Scan for the cell matching the given text and deliver its [x, y] coordinate at center. 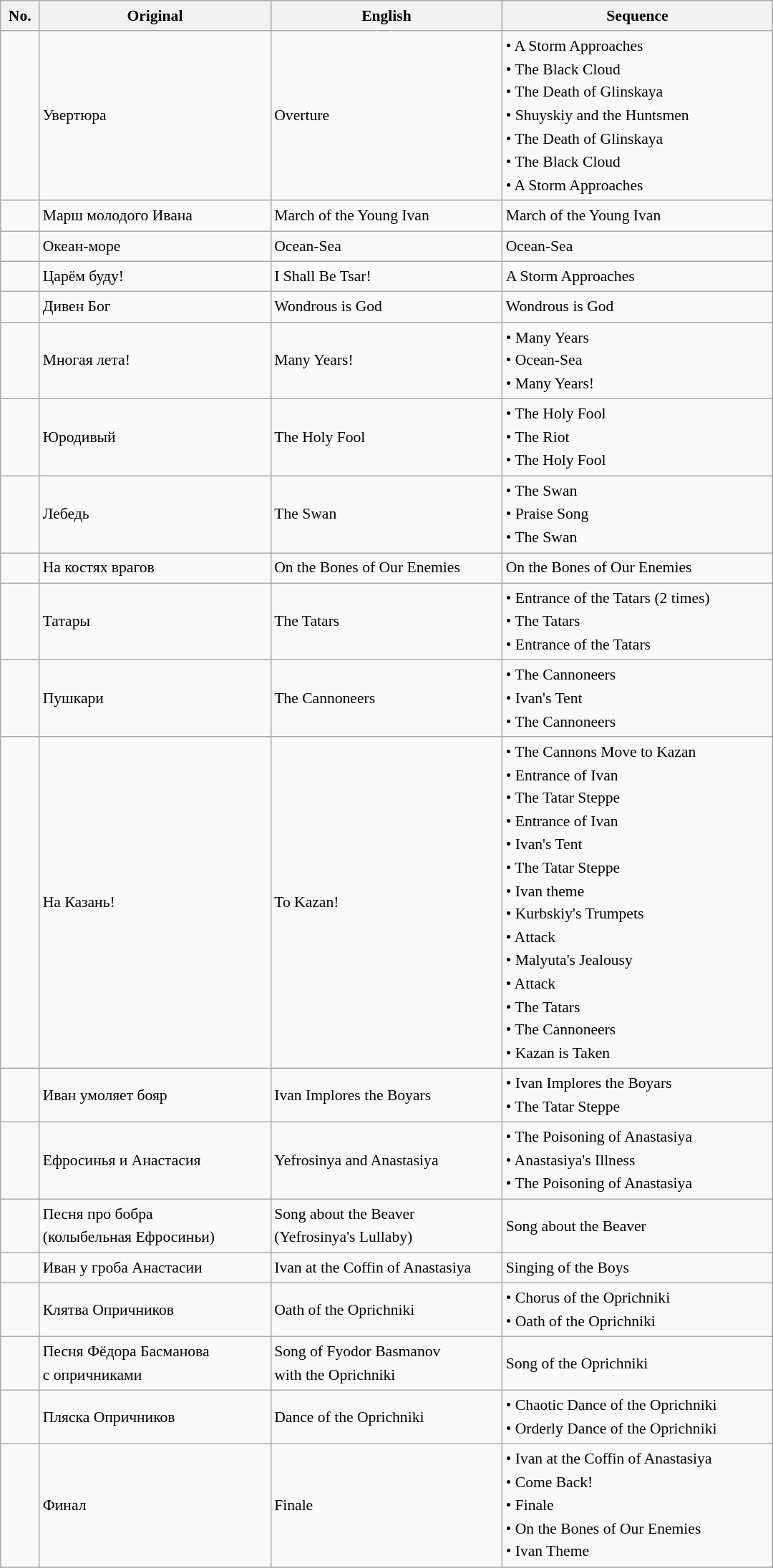
• Chorus of the Oprichniki• Oath of the Oprichniki [638, 1310]
A Storm Approaches [638, 278]
Иван у гроба Анастасии [155, 1268]
• The Holy Fool• The Riot • The Holy Fool [638, 438]
Many Years! [386, 361]
Лебедь [155, 515]
Ефросинья и Анастасия [155, 1160]
The Cannoneers [386, 698]
Finale [386, 1506]
На костях врагов [155, 568]
Пушкари [155, 698]
Song about the Beaver(Yefrosinya's Lullaby) [386, 1226]
Юродивый [155, 438]
• Entrance of the Tatars (2 times)• The Tatars• Entrance of the Tatars [638, 622]
Многая лета! [155, 361]
Клятва Опричников [155, 1310]
Ivan at the Coffin of Anastasiya [386, 1268]
I Shall Be Tsar! [386, 278]
English [386, 16]
• Ivan Implores the Boyars• The Tatar Steppe [638, 1096]
Oath of the Oprichniki [386, 1310]
Пляска Опричников [155, 1418]
The Holy Fool [386, 438]
• The Cannoneers• Ivan's Tent• The Cannoneers [638, 698]
Песня про бобра(колыбельная Ефросиньи) [155, 1226]
• Ivan at the Coffin of Anastasiya• Come Back!• Finale• On the Bones of Our Enemies• Ivan Theme [638, 1506]
Увертюра [155, 116]
• Chaotic Dance of the Oprichniki• Orderly Dance of the Oprichniki [638, 1418]
Океан-море [155, 246]
Song of the Oprichniki [638, 1363]
Дивен Бог [155, 308]
• The Swan• Praise Song• The Swan [638, 515]
Sequence [638, 16]
Original [155, 16]
Overture [386, 116]
Dance of the Oprichniki [386, 1418]
The Swan [386, 515]
Yefrosinya and Anastasiya [386, 1160]
На Казань! [155, 903]
Татары [155, 622]
The Tatars [386, 622]
Песня Фёдора Басмановас опричниками [155, 1363]
Ivan Implores the Boyars [386, 1096]
Иван умоляет бояр [155, 1096]
• The Poisoning of Anastasiya• Anastasiya's Illness• The Poisoning of Anastasiya [638, 1160]
Финал [155, 1506]
Song of Fyodor Basmanovwith the Oprichniki [386, 1363]
Song about the Beaver [638, 1226]
Singing of the Boys [638, 1268]
• Many Years• Ocean-Sea• Many Years! [638, 361]
To Kazan! [386, 903]
No. [20, 16]
Царём буду! [155, 278]
Марш молодого Ивана [155, 216]
